Identify which cell holds the provided text, then report its [X, Y] central coordinate. 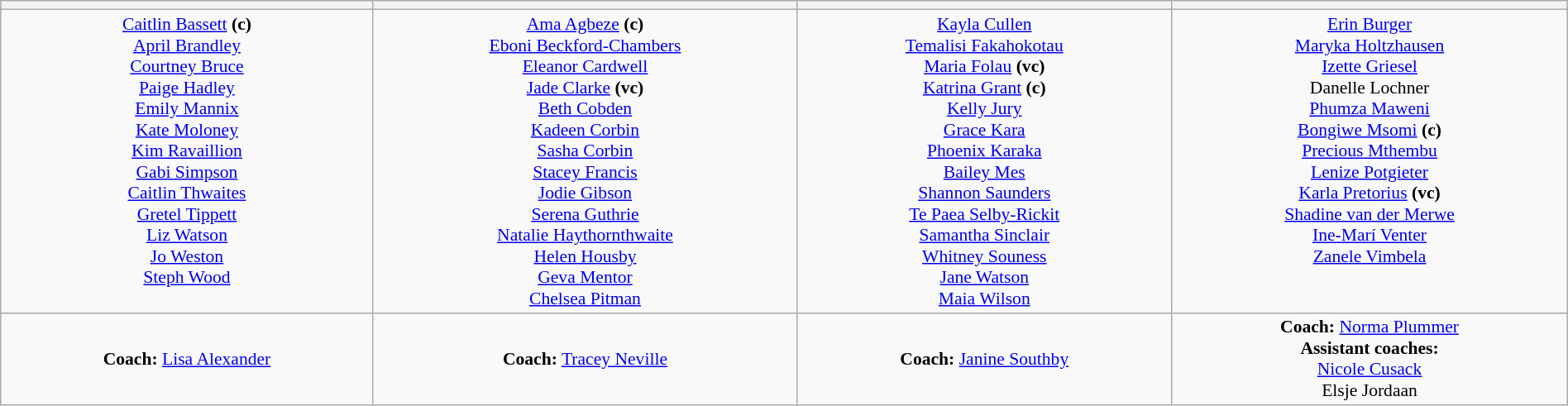
Coach: Lisa Alexander [187, 359]
Coach: Janine Southby [984, 359]
Coach: Tracey Neville [586, 359]
Coach: Norma PlummerAssistant coaches:Nicole CusackElsje Jordaan [1370, 359]
